Return [X, Y] of the center of cell containing provided text 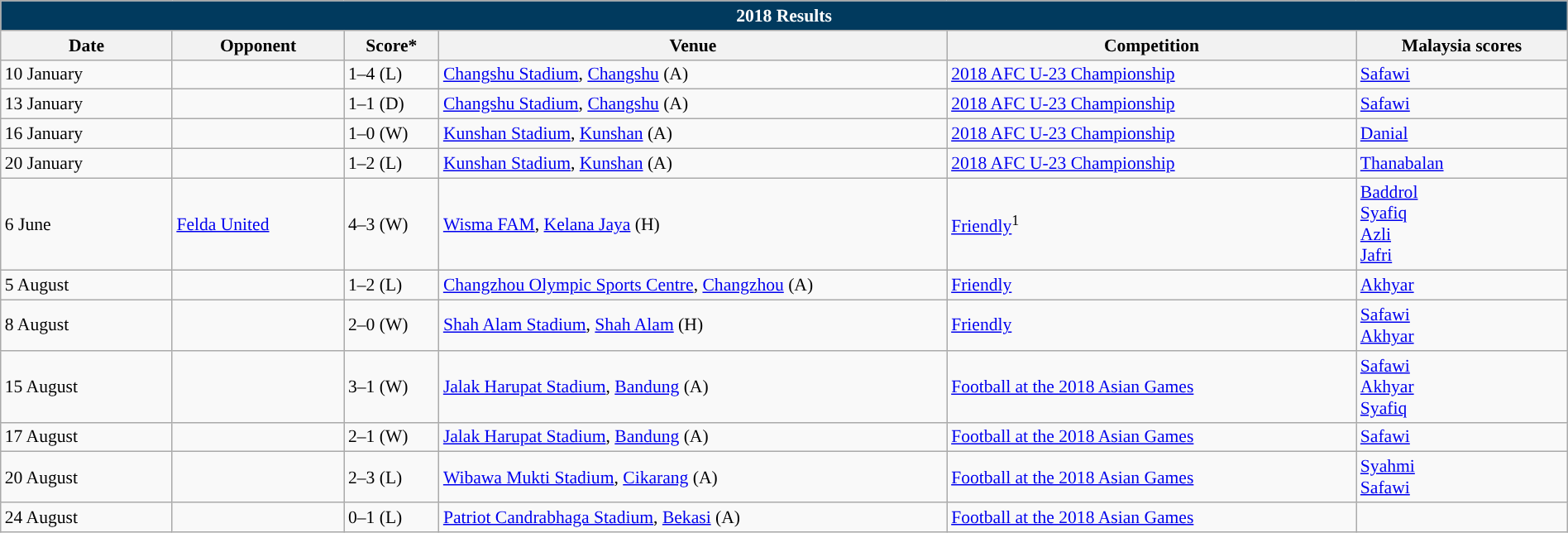
Venue [693, 46]
Wisma FAM, Kelana Jaya (H) [693, 224]
13 January [87, 104]
6 June [87, 224]
24 August [87, 517]
1–4 (L) [392, 74]
2–1 (W) [392, 437]
20 August [87, 477]
0–1 (L) [392, 517]
5 August [87, 286]
17 August [87, 437]
Wibawa Mukti Stadium, Cikarang (A) [693, 477]
2018 Results [784, 16]
Syahmi Safawi [1462, 477]
Changzhou Olympic Sports Centre, Changzhou (A) [693, 286]
Shah Alam Stadium, Shah Alam (H) [693, 326]
Felda United [258, 224]
Akhyar [1462, 286]
3–1 (W) [392, 387]
Safawi Akhyar [1462, 326]
Thanabalan [1462, 163]
Malaysia scores [1462, 46]
20 January [87, 163]
16 January [87, 134]
8 August [87, 326]
Score* [392, 46]
Friendly1 [1151, 224]
4–3 (W) [392, 224]
Safawi Akhyar Syafiq [1462, 387]
10 January [87, 74]
15 August [87, 387]
Competition [1151, 46]
1–1 (D) [392, 104]
Date [87, 46]
Baddrol Syafiq Azli Jafri [1462, 224]
2–0 (W) [392, 326]
2–3 (L) [392, 477]
1–0 (W) [392, 134]
Danial [1462, 134]
Opponent [258, 46]
Patriot Candrabhaga Stadium, Bekasi (A) [693, 517]
